Determine the (x, y) coordinate at the center of the cell enclosing the given text.  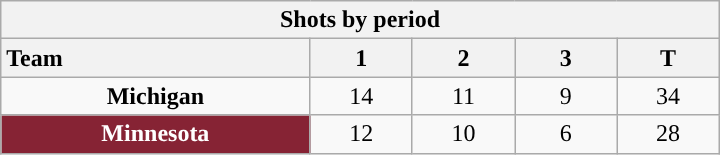
3 (566, 58)
Michigan (156, 96)
34 (668, 96)
Shots by period (360, 20)
Team (156, 58)
2 (463, 58)
6 (566, 134)
1 (361, 58)
Minnesota (156, 134)
10 (463, 134)
9 (566, 96)
T (668, 58)
12 (361, 134)
11 (463, 96)
28 (668, 134)
14 (361, 96)
